For the text-containing cell, return its midpoint in [x, y] coordinate format. 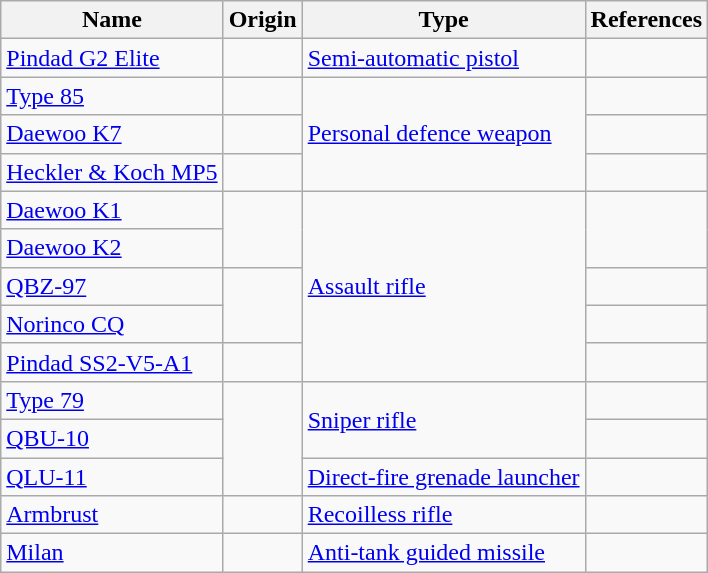
References [646, 20]
Type [444, 20]
Origin [262, 20]
Daewoo K7 [112, 134]
Pindad SS2-V5-A1 [112, 362]
Pindad G2 Elite [112, 58]
QBZ-97 [112, 286]
Norinco CQ [112, 324]
Assault rifle [444, 286]
Type 79 [112, 400]
Semi-automatic pistol [444, 58]
Heckler & Koch MP5 [112, 172]
Sniper rifle [444, 419]
Daewoo K1 [112, 210]
Milan [112, 553]
Daewoo K2 [112, 248]
QBU-10 [112, 438]
Type 85 [112, 96]
Direct-fire grenade launcher [444, 477]
Personal defence weapon [444, 134]
Recoilless rifle [444, 515]
QLU-11 [112, 477]
Armbrust [112, 515]
Name [112, 20]
Anti-tank guided missile [444, 553]
